Find where the given text appears and provide that cell's center as [X, Y] coordinate. 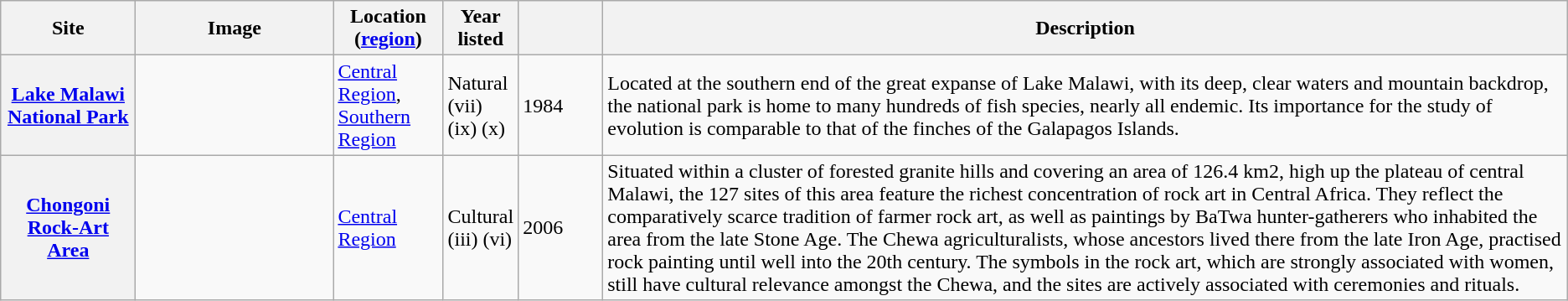
2006 [561, 228]
Lake Malawi National Park [69, 106]
Central Region, Southern Region [389, 106]
Year listed [481, 29]
Description [1086, 29]
1984 [561, 106]
Image [235, 29]
Location (region) [389, 29]
Chongoni Rock-Art Area [69, 228]
Natural (vii) (ix) (x) [481, 106]
Central Region [389, 228]
Site [69, 29]
Cultural (iii) (vi) [481, 228]
